Identify which cell holds the provided text, then report its (x, y) central coordinate. 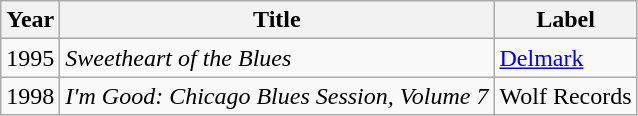
1995 (30, 58)
Wolf Records (566, 96)
Label (566, 20)
Title (277, 20)
Delmark (566, 58)
1998 (30, 96)
Sweetheart of the Blues (277, 58)
Year (30, 20)
I'm Good: Chicago Blues Session, Volume 7 (277, 96)
